Pinpoint the cell where the given text exists, returning its (X, Y) midpoint coordinate. 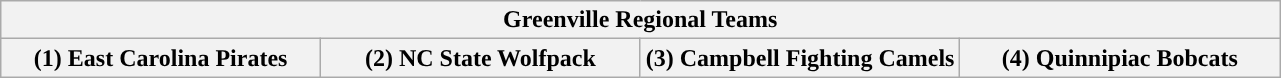
(1) East Carolina Pirates (161, 58)
(2) NC State Wolfpack (480, 58)
Greenville Regional Teams (640, 20)
(3) Campbell Fighting Camels (800, 58)
(4) Quinnipiac Bobcats (1120, 58)
